Locate the cell with the specified text and output its [X, Y] center coordinate. 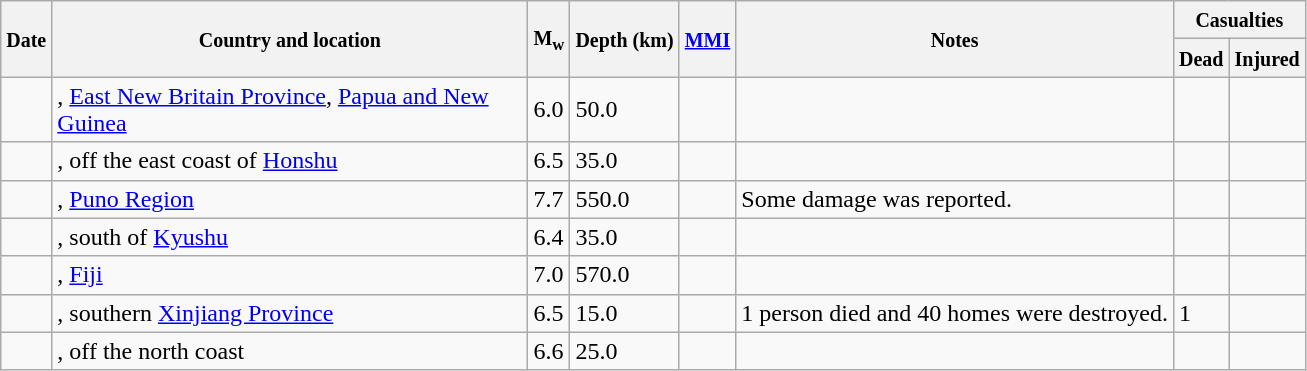
, southern Xinjiang Province [290, 313]
550.0 [624, 199]
25.0 [624, 351]
7.0 [549, 275]
, south of Kyushu [290, 237]
50.0 [624, 110]
Some damage was reported. [955, 199]
MMI [708, 39]
1 person died and 40 homes were destroyed. [955, 313]
570.0 [624, 275]
Casualties [1239, 20]
Country and location [290, 39]
, off the north coast [290, 351]
, Puno Region [290, 199]
Date [26, 39]
Dead [1201, 58]
Notes [955, 39]
Depth (km) [624, 39]
, East New Britain Province, Papua and New Guinea [290, 110]
7.7 [549, 199]
6.4 [549, 237]
15.0 [624, 313]
Injured [1267, 58]
1 [1201, 313]
, Fiji [290, 275]
Mw [549, 39]
, off the east coast of Honshu [290, 161]
6.0 [549, 110]
6.6 [549, 351]
